Return [X, Y] of the center of cell containing provided text 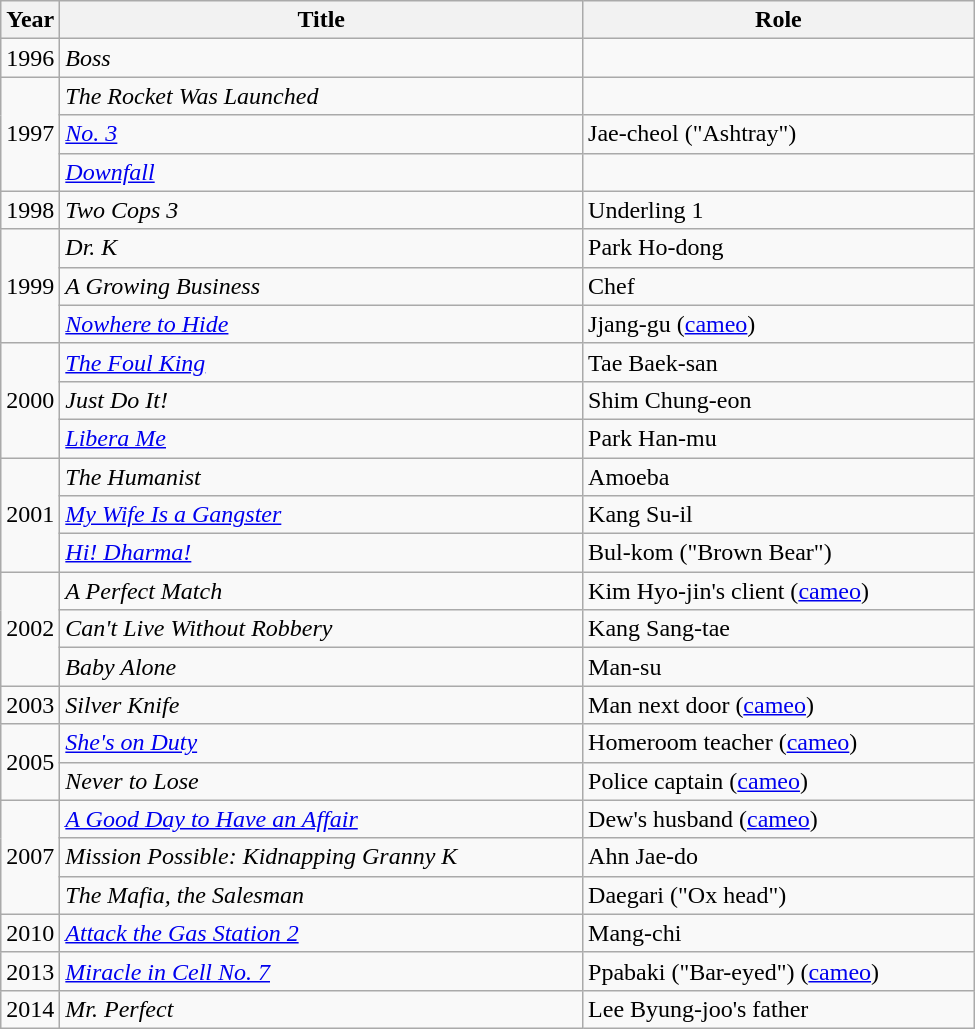
1997 [30, 134]
Libera Me [322, 438]
The Mafia, the Salesman [322, 895]
1996 [30, 58]
Ppabaki ("Bar-eyed") (cameo) [779, 971]
The Humanist [322, 477]
Daegari ("Ox head") [779, 895]
Kang Sang-tae [779, 629]
Kim Hyo-jin's client (cameo) [779, 591]
Underling 1 [779, 210]
Park Han-mu [779, 438]
Mr. Perfect [322, 1009]
Downfall [322, 172]
Kang Su-il [779, 515]
A Perfect Match [322, 591]
Miracle in Cell No. 7 [322, 971]
2013 [30, 971]
A Growing Business [322, 286]
1999 [30, 286]
Can't Live Without Robbery [322, 629]
Homeroom teacher (cameo) [779, 743]
Bul-kom ("Brown Bear") [779, 553]
2000 [30, 400]
Nowhere to Hide [322, 324]
My Wife Is a Gangster [322, 515]
Baby Alone [322, 667]
Dew's husband (cameo) [779, 819]
Park Ho-dong [779, 248]
A Good Day to Have an Affair [322, 819]
2010 [30, 933]
Silver Knife [322, 705]
Year [30, 20]
Shim Chung-eon [779, 400]
The Rocket Was Launched [322, 96]
2002 [30, 629]
She's on Duty [322, 743]
Man next door (cameo) [779, 705]
Mang-chi [779, 933]
Jjang-gu (cameo) [779, 324]
2005 [30, 762]
Man-su [779, 667]
2014 [30, 1009]
Lee Byung-joo's father [779, 1009]
2001 [30, 515]
2003 [30, 705]
Hi! Dharma! [322, 553]
Role [779, 20]
2007 [30, 857]
Mission Possible: Kidnapping Granny K [322, 857]
Just Do It! [322, 400]
Two Cops 3 [322, 210]
Chef [779, 286]
Jae-cheol ("Ashtray") [779, 134]
Amoeba [779, 477]
Never to Lose [322, 781]
Attack the Gas Station 2 [322, 933]
1998 [30, 210]
Police captain (cameo) [779, 781]
No. 3 [322, 134]
Boss [322, 58]
Dr. K [322, 248]
Title [322, 20]
The Foul King [322, 362]
Tae Baek-san [779, 362]
Ahn Jae-do [779, 857]
